Pinpoint the cell where the given text exists, returning its (x, y) midpoint coordinate. 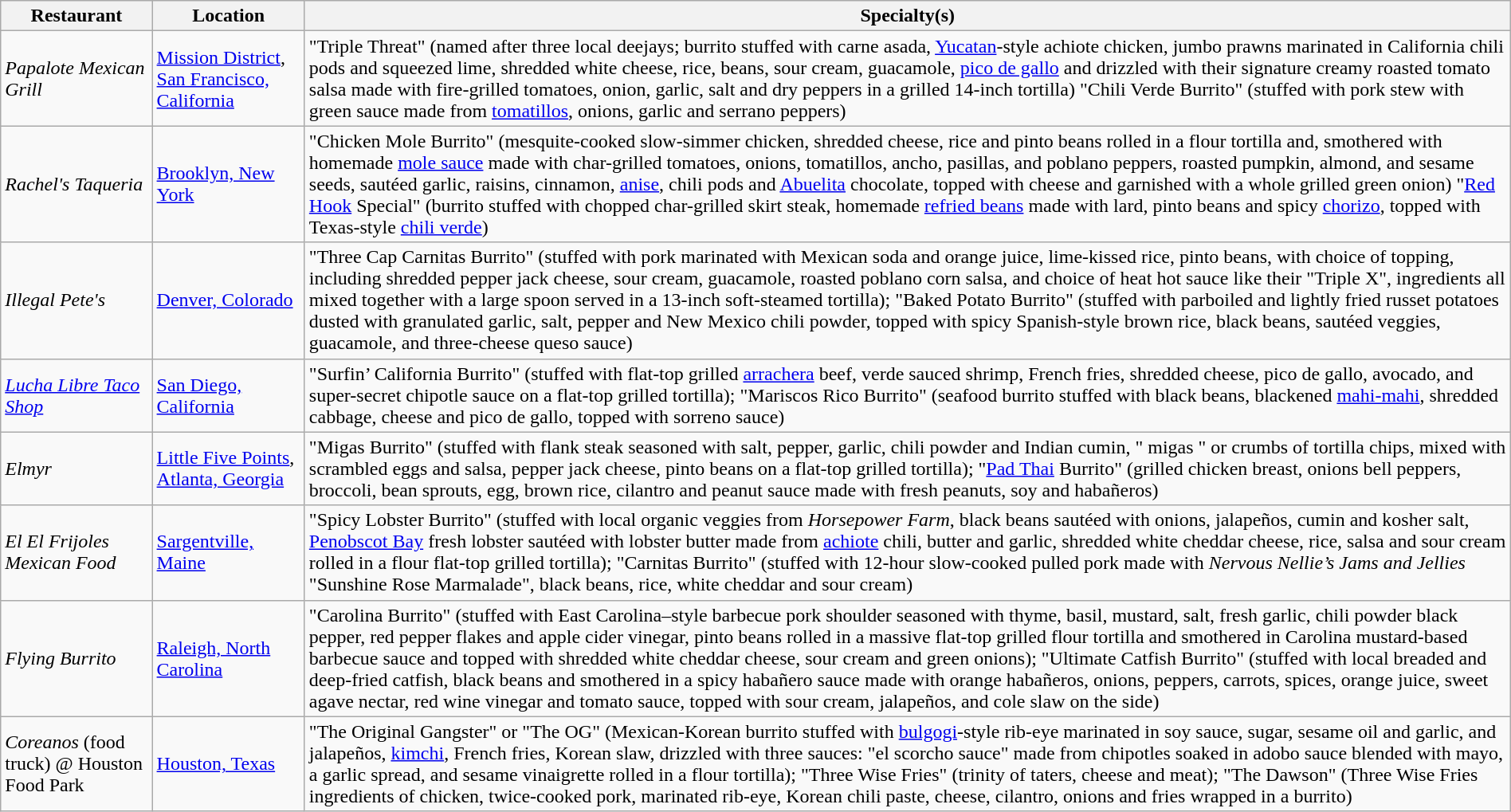
Illegal Pete's (77, 300)
Coreanos (food truck) @ Houston Food Park (77, 763)
Rachel's Taqueria (77, 184)
Sargentville, Maine (228, 553)
Specialty(s) (907, 16)
Brooklyn, New York (228, 184)
Location (228, 16)
Mission District, San Francisco, California (228, 78)
Restaurant (77, 16)
Elmyr (77, 469)
Lucha Libre Taco Shop (77, 395)
Houston, Texas (228, 763)
Flying Burrito (77, 658)
San Diego, California (228, 395)
Papalote Mexican Grill (77, 78)
El El Frijoles Mexican Food (77, 553)
Raleigh, North Carolina (228, 658)
Little Five Points, Atlanta, Georgia (228, 469)
Denver, Colorado (228, 300)
